Detect which cell encompasses the target text, then output its [X, Y] center coordinate. 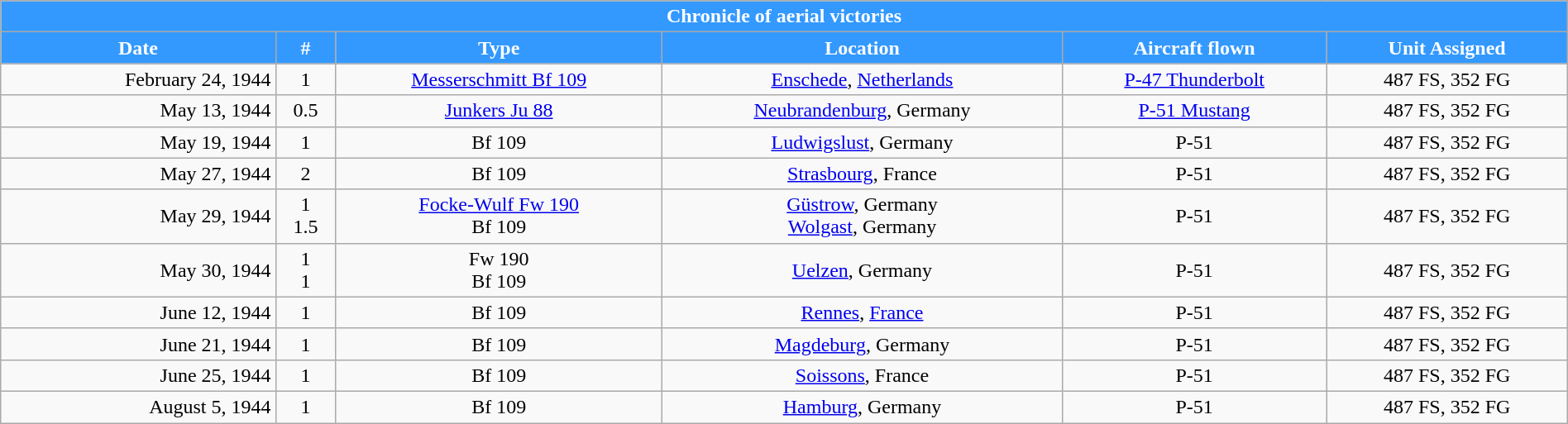
Güstrow, GermanyWolgast, Germany [863, 217]
P-47 Thunderbolt [1194, 79]
Uelzen, Germany [863, 269]
May 13, 1944 [138, 111]
# [306, 48]
August 5, 1944 [138, 407]
Ludwigslust, Germany [863, 142]
May 30, 1944 [138, 269]
June 21, 1944 [138, 344]
February 24, 1944 [138, 79]
May 19, 1944 [138, 142]
Junkers Ju 88 [500, 111]
Type [500, 48]
May 27, 1944 [138, 174]
Strasbourg, France [863, 174]
June 25, 1944 [138, 375]
Rennes, France [863, 312]
Aircraft flown [1194, 48]
Hamburg, Germany [863, 407]
Enschede, Netherlands [863, 79]
Neubrandenburg, Germany [863, 111]
Unit Assigned [1447, 48]
Location [863, 48]
11 [306, 269]
May 29, 1944 [138, 217]
Date [138, 48]
2 [306, 174]
June 12, 1944 [138, 312]
11.5 [306, 217]
Chronicle of aerial victories [784, 17]
Magdeburg, Germany [863, 344]
Focke-Wulf Fw 190Bf 109 [500, 217]
0.5 [306, 111]
Fw 190Bf 109 [500, 269]
Messerschmitt Bf 109 [500, 79]
Soissons, France [863, 375]
P-51 Mustang [1194, 111]
